From the cell containing the given text, extract its center point as [x, y] coordinate. 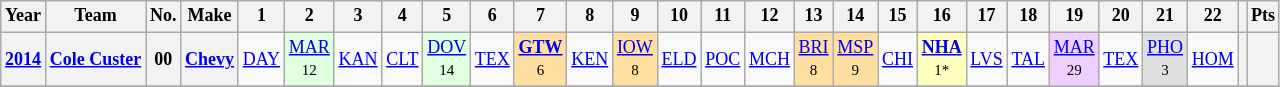
DAY [261, 59]
HOM [1212, 59]
4 [402, 16]
21 [1166, 16]
NHA1* [942, 59]
Chevy [210, 59]
14 [856, 16]
KAN [358, 59]
Pts [1264, 16]
MCH [770, 59]
KEN [590, 59]
20 [1121, 16]
5 [447, 16]
8 [590, 16]
MAR12 [309, 59]
22 [1212, 16]
MAR29 [1074, 59]
LVS [986, 59]
1 [261, 16]
DOV14 [447, 59]
2 [309, 16]
3 [358, 16]
Cole Custer [95, 59]
19 [1074, 16]
10 [679, 16]
ELD [679, 59]
18 [1028, 16]
2014 [24, 59]
17 [986, 16]
CLT [402, 59]
BRI8 [814, 59]
7 [540, 16]
15 [898, 16]
Team [95, 16]
POC [723, 59]
GTW6 [540, 59]
12 [770, 16]
9 [636, 16]
MSP9 [856, 59]
13 [814, 16]
00 [164, 59]
No. [164, 16]
TAL [1028, 59]
6 [493, 16]
IOW8 [636, 59]
PHO3 [1166, 59]
11 [723, 16]
16 [942, 16]
Year [24, 16]
Make [210, 16]
CHI [898, 59]
